For the text-containing cell, return its midpoint in (x, y) coordinate format. 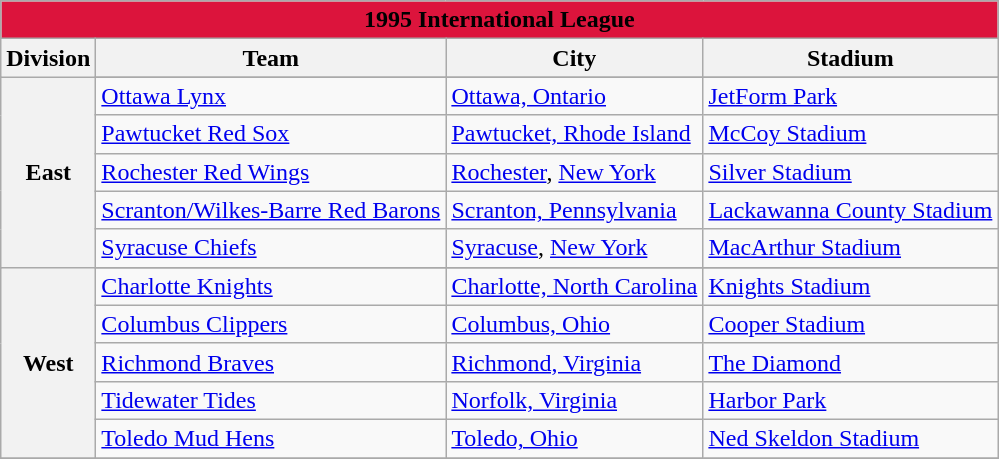
Syracuse, New York (574, 248)
Columbus Clippers (271, 324)
Charlotte Knights (271, 286)
Cooper Stadium (850, 324)
The Diamond (850, 362)
Columbus, Ohio (574, 324)
Scranton/Wilkes-Barre Red Barons (271, 210)
Stadium (850, 58)
Silver Stadium (850, 172)
Rochester, New York (574, 172)
Division (48, 58)
1995 International League (500, 20)
Ottawa, Ontario (574, 96)
City (574, 58)
East (48, 172)
Tidewater Tides (271, 400)
Ottawa Lynx (271, 96)
Toledo Mud Hens (271, 438)
Pawtucket Red Sox (271, 134)
Team (271, 58)
Pawtucket, Rhode Island (574, 134)
Richmond, Virginia (574, 362)
MacArthur Stadium (850, 248)
Charlotte, North Carolina (574, 286)
Ned Skeldon Stadium (850, 438)
Scranton, Pennsylvania (574, 210)
Rochester Red Wings (271, 172)
Toledo, Ohio (574, 438)
Harbor Park (850, 400)
Richmond Braves (271, 362)
West (48, 362)
Syracuse Chiefs (271, 248)
Norfolk, Virginia (574, 400)
Knights Stadium (850, 286)
McCoy Stadium (850, 134)
JetForm Park (850, 96)
Lackawanna County Stadium (850, 210)
